Identify which cell holds the provided text, then report its [X, Y] central coordinate. 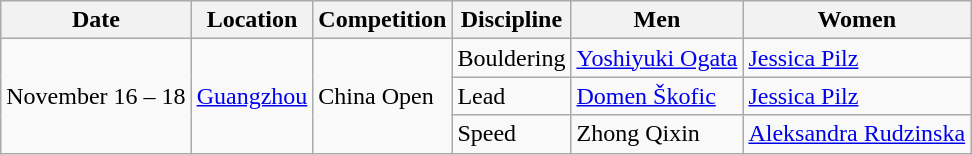
Guangzhou [252, 96]
Aleksandra Rudzinska [857, 134]
China Open [382, 96]
Lead [512, 96]
Competition [382, 20]
Bouldering [512, 58]
Discipline [512, 20]
Yoshiyuki Ogata [657, 58]
Speed [512, 134]
Date [96, 20]
November 16 – 18 [96, 96]
Men [657, 20]
Domen Škofic [657, 96]
Women [857, 20]
Location [252, 20]
Zhong Qixin [657, 134]
